Output the (x, y) coordinate of the center of the cell containing the given text.  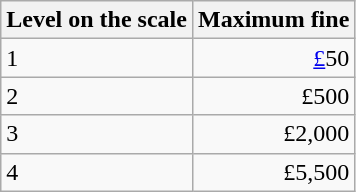
1 (97, 58)
2 (97, 96)
4 (97, 172)
Maximum fine (273, 20)
£2,000 (273, 134)
Level on the scale (97, 20)
£50 (273, 58)
£500 (273, 96)
£5,500 (273, 172)
3 (97, 134)
